Capture the cell that displays the provided text and extract its (X, Y) central coordinate. 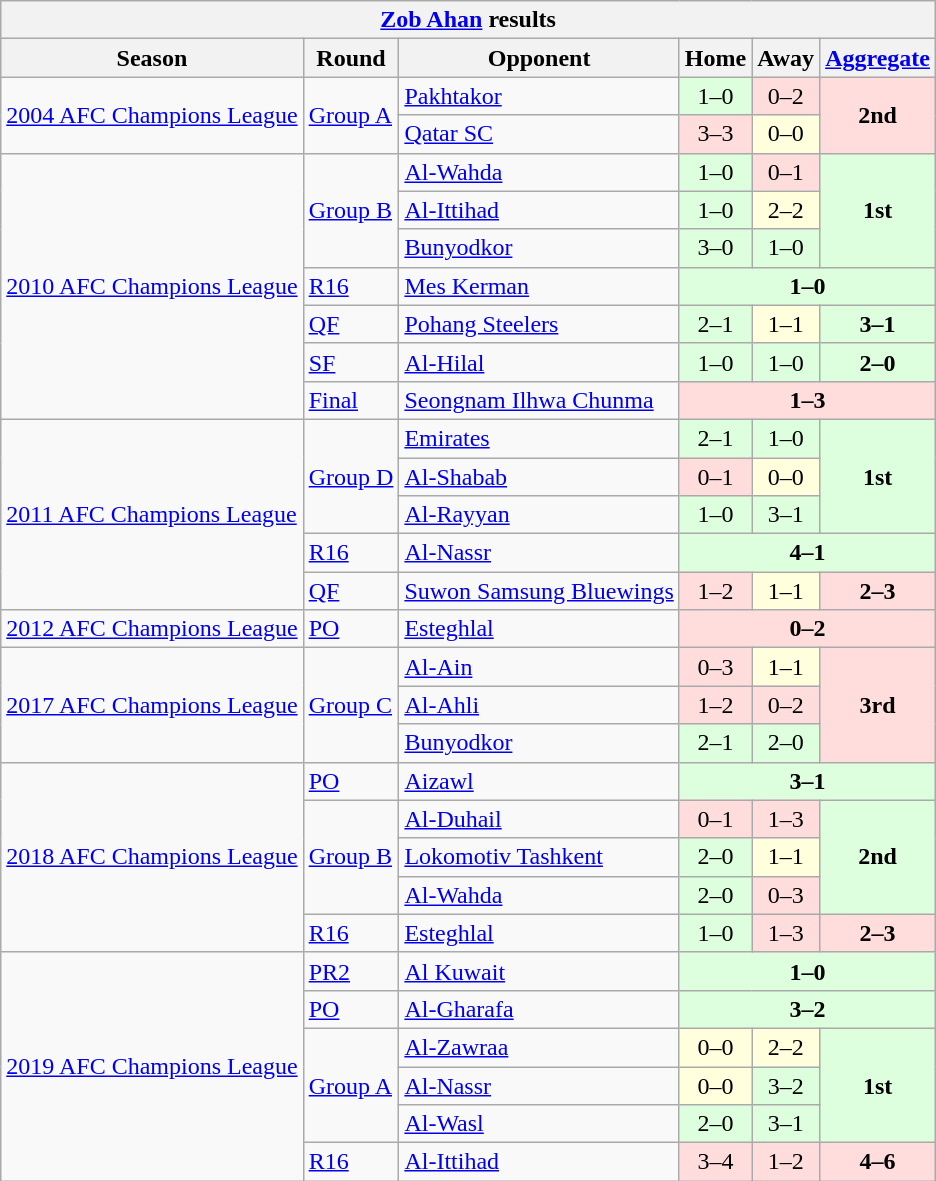
Mes Kerman (539, 286)
Seongnam Ilhwa Chunma (539, 400)
Zob Ahan results (468, 20)
3–0 (715, 248)
2018 AFC Champions League (152, 857)
Lokomotiv Tashkent (539, 857)
Al Kuwait (539, 971)
3rd (878, 705)
Suwon Samsung Bluewings (539, 591)
Al-Wasl (539, 1124)
SF (351, 362)
Al-Ahli (539, 705)
Al-Rayyan (539, 515)
2010 AFC Champions League (152, 286)
Final (351, 400)
Emirates (539, 438)
Al-Gharafa (539, 1009)
PR2 (351, 971)
4–1 (807, 553)
Qatar SC (539, 134)
Group C (351, 705)
Pohang Steelers (539, 324)
3–3 (715, 134)
2012 AFC Champions League (152, 629)
2019 AFC Champions League (152, 1066)
Aizawl (539, 781)
Aggregate (878, 58)
2004 AFC Champions League (152, 115)
Opponent (539, 58)
Season (152, 58)
4–6 (878, 1162)
Home (715, 58)
3–4 (715, 1162)
Al-Zawraa (539, 1047)
Group D (351, 476)
Round (351, 58)
Al-Hilal (539, 362)
Al-Ain (539, 667)
Pakhtakor (539, 96)
Away (786, 58)
Al-Shabab (539, 477)
2011 AFC Champions League (152, 514)
Al-Duhail (539, 819)
2017 AFC Champions League (152, 705)
